Find where the given text appears and provide that cell's center as [x, y] coordinate. 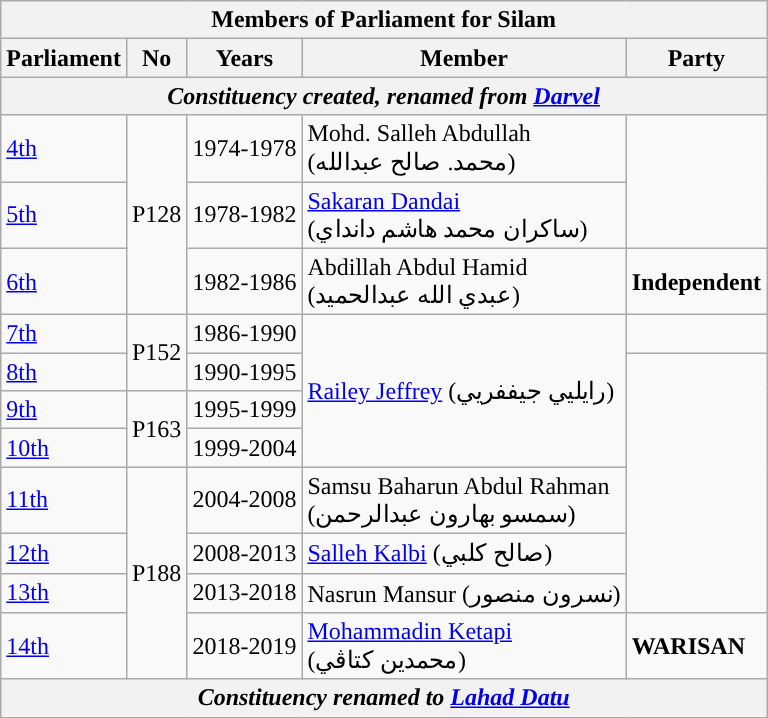
Members of Parliament for Silam [384, 20]
2004-2008 [244, 500]
2018-2019 [244, 646]
P163 [156, 429]
2008-2013 [244, 553]
1974-1978 [244, 148]
Mohd. Salleh Abdullah (محمد. صالح عبدالله) [464, 148]
Sakaran Dandai (ساکران محمد هاشم دانداي) [464, 216]
1995-1999 [244, 410]
Railey Jeffrey (رايليي جيففريي) [464, 391]
Years [244, 58]
2013-2018 [244, 593]
6th [64, 282]
Samsu Baharun Abdul Rahman (سمسو بهارون عبدالرحمن) [464, 500]
P188 [156, 573]
Constituency created, renamed from Darvel [384, 96]
11th [64, 500]
13th [64, 593]
8th [64, 372]
7th [64, 334]
Member [464, 58]
1982-1986 [244, 282]
9th [64, 410]
1978-1982 [244, 216]
Mohammadin Ketapi (محمدين كتاڤي) [464, 646]
Party [696, 58]
P152 [156, 353]
14th [64, 646]
P128 [156, 215]
Constituency renamed to Lahad Datu [384, 698]
4th [64, 148]
WARISAN [696, 646]
Salleh Kalbi (صالح كلبي) [464, 553]
No [156, 58]
5th [64, 216]
1986-1990 [244, 334]
Parliament [64, 58]
Abdillah Abdul Hamid (عبدي الله عبدالحميد) [464, 282]
Independent [696, 282]
10th [64, 448]
1999-2004 [244, 448]
12th [64, 553]
1990-1995 [244, 372]
Nasrun Mansur (نسرون منصور) [464, 593]
